Find where the given text appears and provide that cell's center as [X, Y] coordinate. 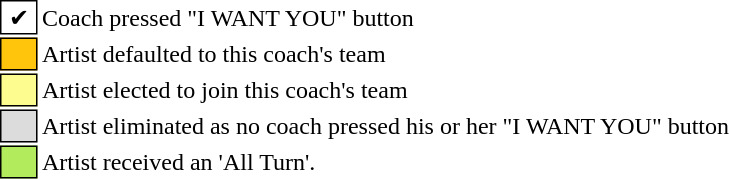
✔ [19, 17]
